Return the (X, Y) coordinate for the center point of the cell that contains the specified text.  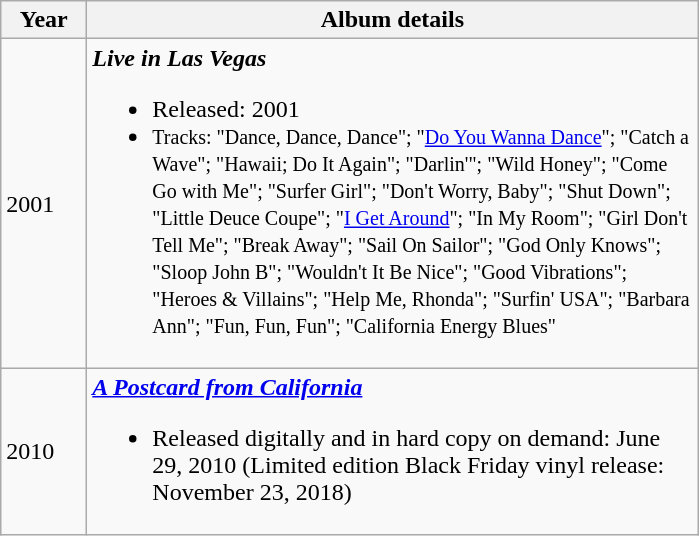
2010 (44, 452)
2001 (44, 204)
Album details (392, 20)
Year (44, 20)
